Capture the cell that displays the provided text and extract its [x, y] central coordinate. 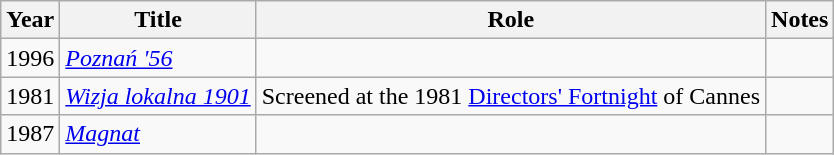
Year [30, 20]
Notes [800, 20]
Wizja lokalna 1901 [158, 96]
1987 [30, 134]
Title [158, 20]
1996 [30, 58]
Role [510, 20]
Magnat [158, 134]
Screened at the 1981 Directors' Fortnight of Cannes [510, 96]
Poznań '56 [158, 58]
1981 [30, 96]
